Return the (x, y) coordinate for the center point of the cell that contains the specified text.  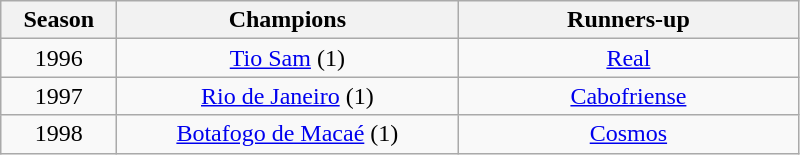
Botafogo de Macaé (1) (288, 134)
Cosmos (628, 134)
Season (59, 20)
Real (628, 58)
1996 (59, 58)
Cabofriense (628, 96)
Tio Sam (1) (288, 58)
Champions (288, 20)
1997 (59, 96)
Rio de Janeiro (1) (288, 96)
1998 (59, 134)
Runners-up (628, 20)
